Return the [X, Y] coordinate for the center point of the cell that contains the specified text.  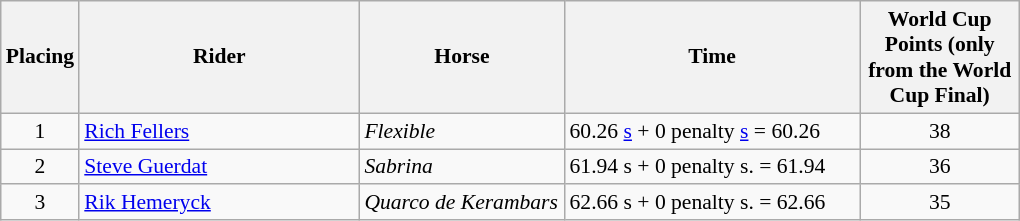
62.66 s + 0 penalty s. = 62.66 [712, 203]
Sabrina [462, 167]
World Cup Points (only from the World Cup Final) [940, 57]
38 [940, 131]
Horse [462, 57]
Placing [40, 57]
Rich Fellers [219, 131]
Quarco de Kerambars [462, 203]
Rik Hemeryck [219, 203]
36 [940, 167]
2 [40, 167]
Rider [219, 57]
35 [940, 203]
3 [40, 203]
61.94 s + 0 penalty s. = 61.94 [712, 167]
Flexible [462, 131]
1 [40, 131]
Steve Guerdat [219, 167]
60.26 s + 0 penalty s = 60.26 [712, 131]
Time [712, 57]
